Identify which cell holds the provided text, then report its (x, y) central coordinate. 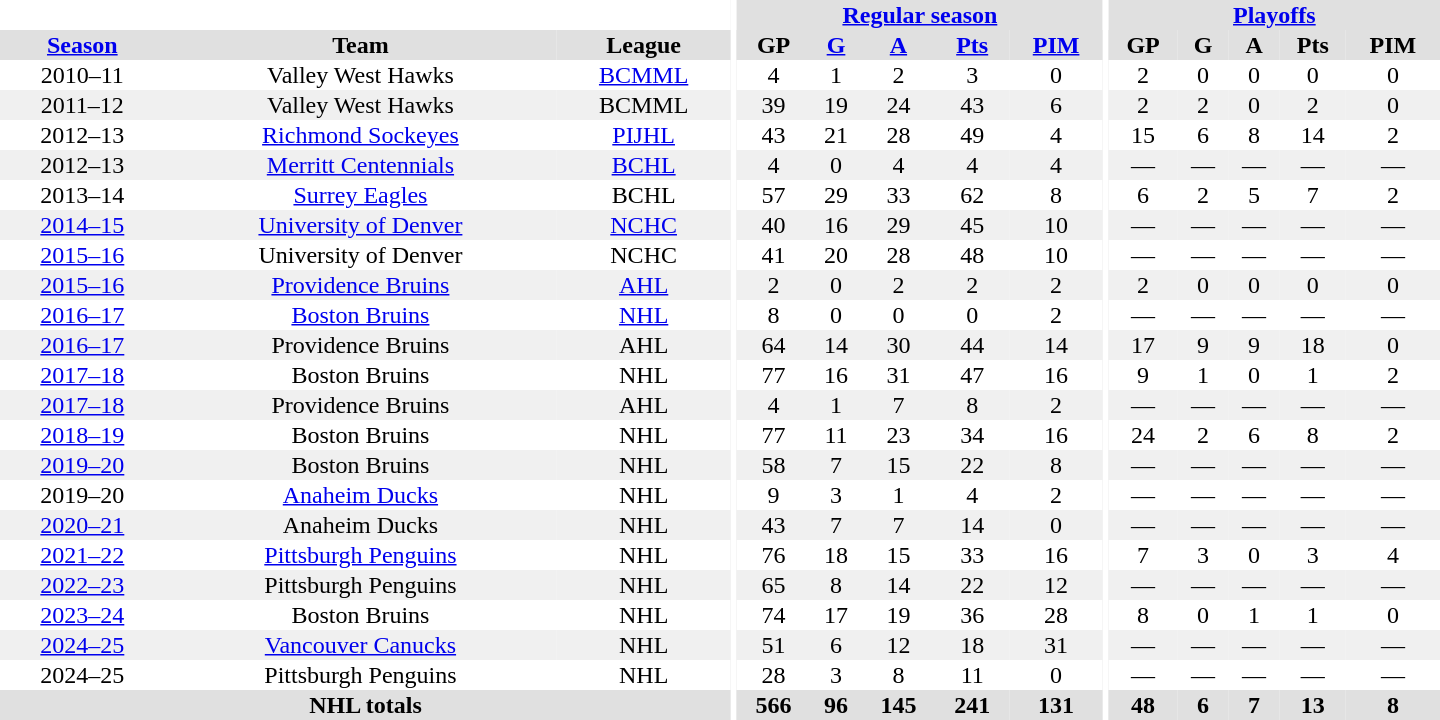
64 (774, 345)
96 (836, 705)
47 (972, 375)
41 (774, 255)
241 (972, 705)
2018–19 (82, 435)
Vancouver Canucks (361, 645)
Playoffs (1274, 15)
45 (972, 225)
62 (972, 195)
2014–15 (82, 225)
51 (774, 645)
2010–11 (82, 75)
131 (1056, 705)
23 (899, 435)
49 (972, 135)
2023–24 (82, 615)
40 (774, 225)
58 (774, 465)
145 (899, 705)
2011–12 (82, 105)
NHL totals (366, 705)
74 (774, 615)
76 (774, 555)
Surrey Eagles (361, 195)
21 (836, 135)
39 (774, 105)
Team (361, 45)
Season (82, 45)
65 (774, 585)
2021–22 (82, 555)
44 (972, 345)
League (644, 45)
2020–21 (82, 525)
PIJHL (644, 135)
2013–14 (82, 195)
36 (972, 615)
2022–23 (82, 585)
13 (1313, 705)
30 (899, 345)
5 (1254, 195)
34 (972, 435)
20 (836, 255)
57 (774, 195)
Richmond Sockeyes (361, 135)
566 (774, 705)
Merritt Centennials (361, 165)
Regular season (920, 15)
